Search for the cell housing the specified text and yield its (x, y) center coordinate. 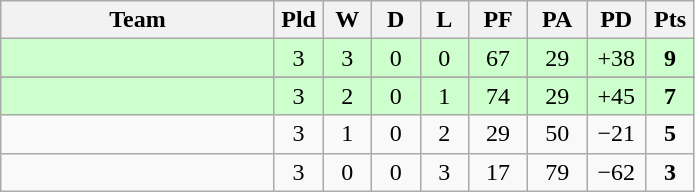
74 (498, 96)
5 (670, 134)
Team (138, 20)
7 (670, 96)
+45 (616, 96)
W (348, 20)
−21 (616, 134)
D (396, 20)
PD (616, 20)
L (444, 20)
+38 (616, 58)
50 (558, 134)
67 (498, 58)
9 (670, 58)
PF (498, 20)
−62 (616, 172)
Pts (670, 20)
17 (498, 172)
Pld (298, 20)
PA (558, 20)
79 (558, 172)
